Search for the cell housing the specified text and yield its (x, y) center coordinate. 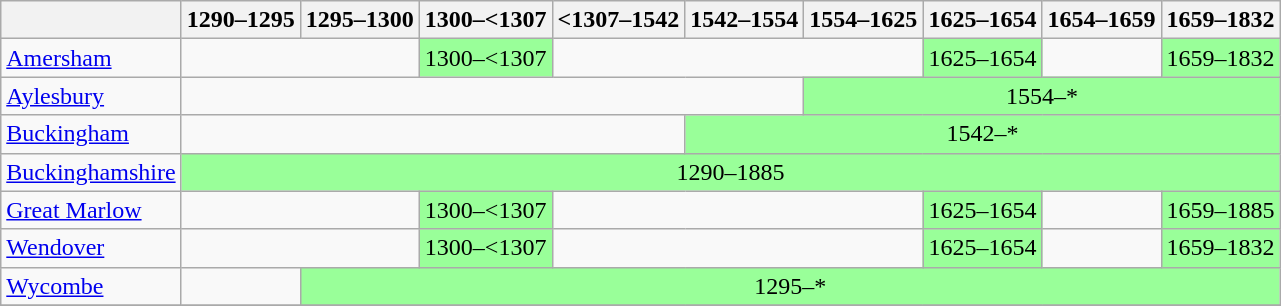
Buckingham (91, 134)
1295–1300 (360, 20)
Wycombe (91, 286)
Aylesbury (91, 96)
Great Marlow (91, 210)
Wendover (91, 248)
1542–1554 (744, 20)
Amersham (91, 58)
1654–1659 (1102, 20)
Buckinghamshire (91, 172)
1295–* (790, 286)
1290–1885 (730, 172)
1290–1295 (240, 20)
<1307–1542 (618, 20)
1554–1625 (864, 20)
1554–* (1042, 96)
1659–1885 (1220, 210)
1542–* (982, 134)
